Find where the given text appears and provide that cell's center as [x, y] coordinate. 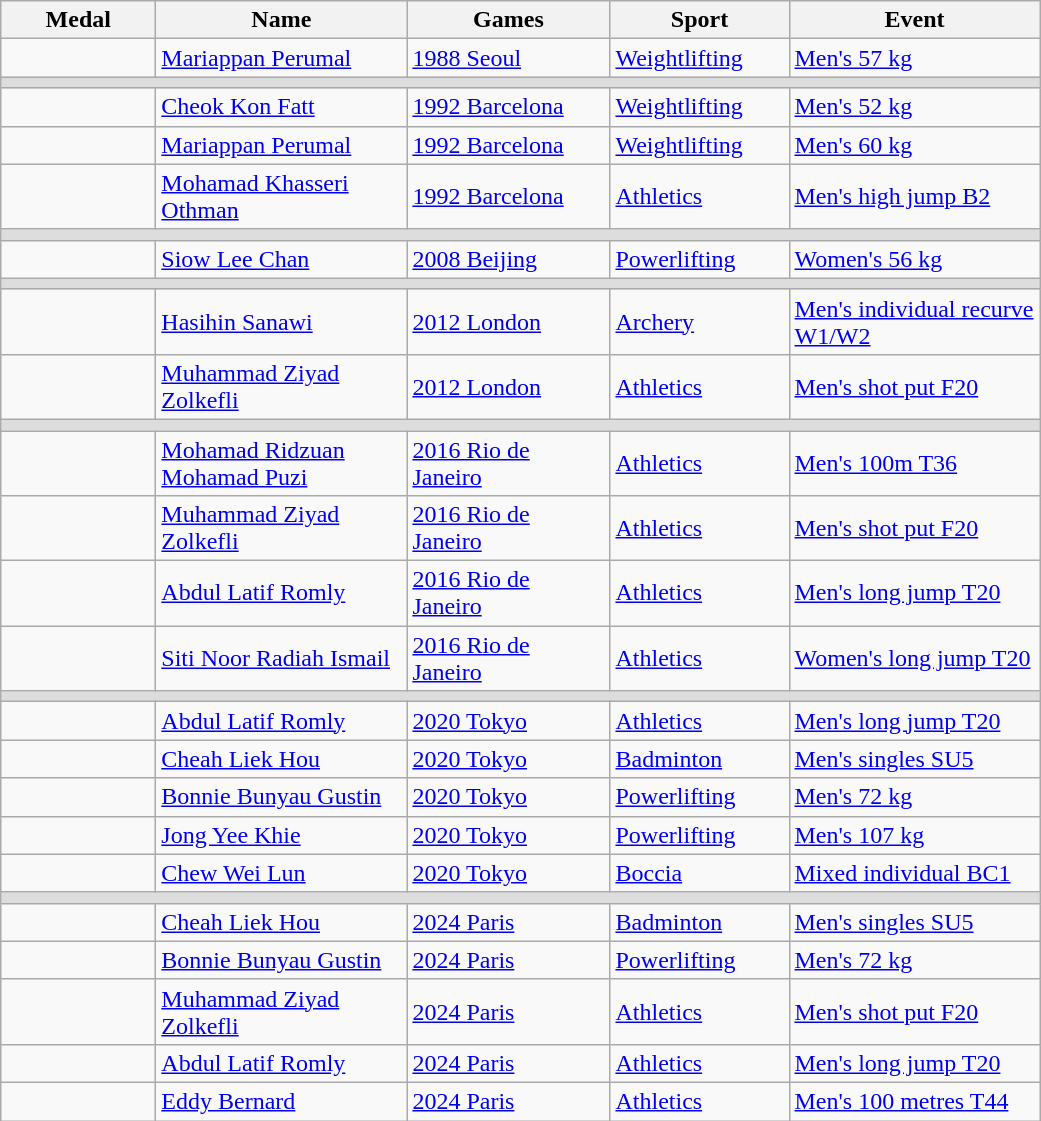
Men's individual recurve W1/W2 [914, 322]
Name [282, 20]
Siti Noor Radiah Ismail [282, 658]
Mohamad Khasseri Othman [282, 196]
Men's 60 kg [914, 145]
Jong Yee Khie [282, 835]
Event [914, 20]
2008 Beijing [508, 259]
1988 Seoul [508, 58]
Archery [700, 322]
Men's 100 metres T44 [914, 1101]
Games [508, 20]
Eddy Bernard [282, 1101]
Men's 57 kg [914, 58]
Chew Wei Lun [282, 873]
Men's high jump B2 [914, 196]
Men's 107 kg [914, 835]
Mixed individual BC1 [914, 873]
Men's 100m T36 [914, 462]
Mohamad Ridzuan Mohamad Puzi [282, 462]
Cheok Kon Fatt [282, 107]
Siow Lee Chan [282, 259]
Women's long jump T20 [914, 658]
Medal [78, 20]
Hasihin Sanawi [282, 322]
Sport [700, 20]
Boccia [700, 873]
Women's 56 kg [914, 259]
Men's 52 kg [914, 107]
